Output the (x, y) coordinate of the center of the cell containing the given text.  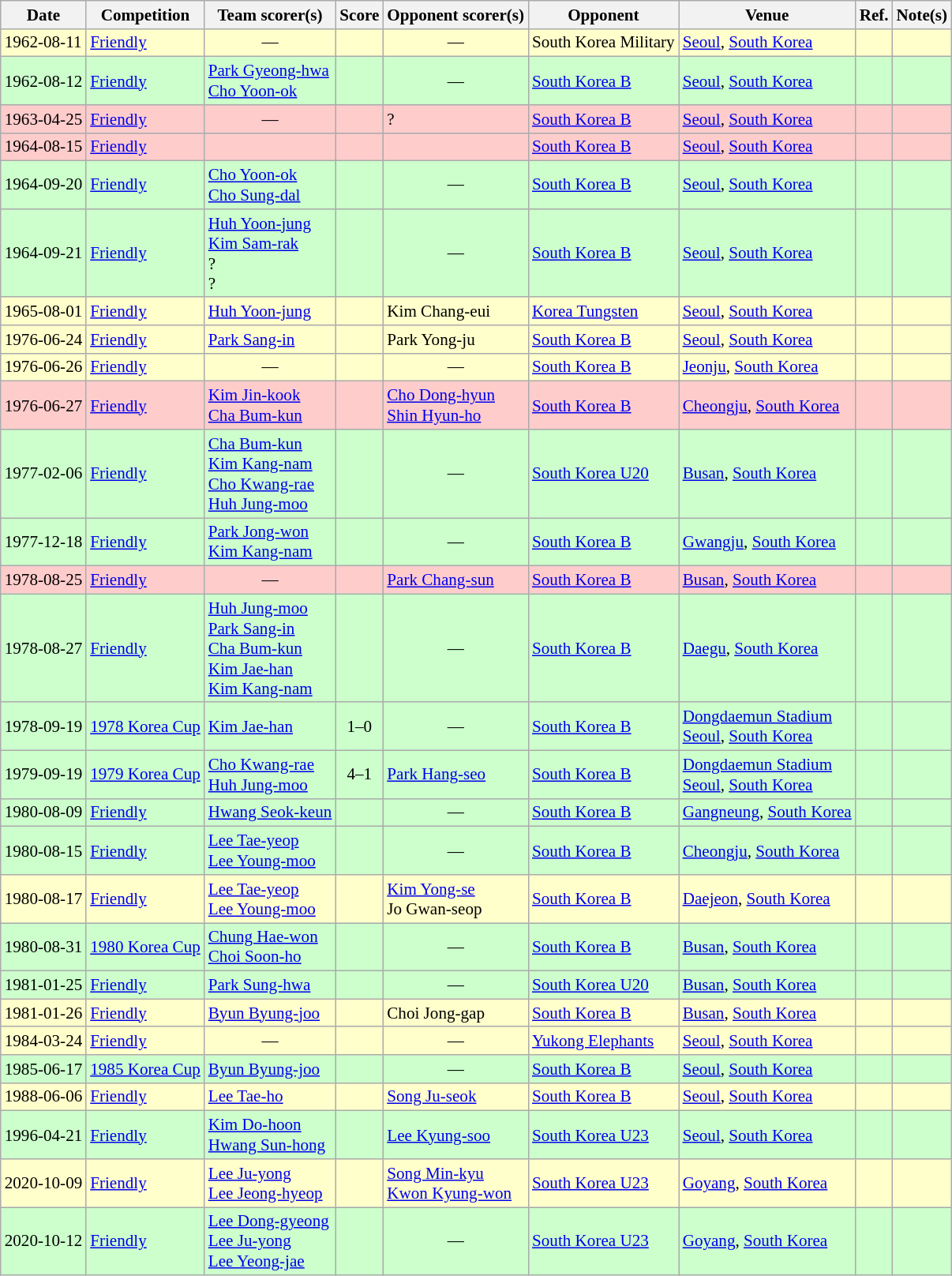
1980-08-17 (43, 899)
1981-01-26 (43, 1012)
1962-08-12 (43, 81)
Kim Do-hoon Hwang Sun-hong (270, 1135)
1963-04-25 (43, 118)
? (455, 118)
Kim Jae-han (270, 726)
Park Sang-in (270, 340)
1976-06-26 (43, 366)
Opponent (603, 14)
Park Sung-hwa (270, 985)
1979-09-19 (43, 774)
Jeonju, South Korea (767, 366)
Kim Chang-eui (455, 311)
1976-06-24 (43, 340)
Gwangju, South Korea (767, 542)
1–0 (359, 726)
1980-08-15 (43, 851)
1964-09-21 (43, 253)
Cho Yoon-ok Cho Sung-dal (270, 185)
Ref. (875, 14)
Huh Yoon-jung Kim Sam-rak ? ? (270, 253)
Song Min-kyu Kwon Kyung-won (455, 1183)
Gangneung, South Korea (767, 812)
Park Chang-sun (455, 580)
Huh Jung-moo Park Sang-in Cha Bum-kun Kim Jae-han Kim Kang-nam (270, 647)
2020-10-12 (43, 1241)
1985-06-17 (43, 1069)
1978-08-25 (43, 580)
Chung Hae-won Choi Soon-ho (270, 948)
Team scorer(s) (270, 14)
1979 Korea Cup (145, 774)
1985 Korea Cup (145, 1069)
Huh Yoon-jung (270, 311)
Korea Tungsten (603, 311)
1981-01-25 (43, 985)
Lee Dong-gyeong Lee Ju-yong Lee Yeong-jae (270, 1241)
Daejeon, South Korea (767, 899)
1964-09-20 (43, 185)
Daegu, South Korea (767, 647)
Date (43, 14)
Song Ju-seok (455, 1096)
1977-02-06 (43, 474)
Yukong Elephants (603, 1041)
1984-03-24 (43, 1041)
1965-08-01 (43, 311)
Competition (145, 14)
Cha Bum-kun Kim Kang-nam Cho Kwang-rae Huh Jung-moo (270, 474)
Kim Jin-kook Cha Bum-kun (270, 406)
1988-06-06 (43, 1096)
1977-12-18 (43, 542)
1962-08-11 (43, 43)
Kim Yong-se Jo Gwan-seop (455, 899)
1978-08-27 (43, 647)
1976-06-27 (43, 406)
Opponent scorer(s) (455, 14)
Park Gyeong-hwa Cho Yoon-ok (270, 81)
Hwang Seok-keun (270, 812)
4–1 (359, 774)
1978-09-19 (43, 726)
1980-08-31 (43, 948)
Cho Kwang-rae Huh Jung-moo (270, 774)
Note(s) (922, 14)
2020-10-09 (43, 1183)
Lee Kyung-soo (455, 1135)
1978 Korea Cup (145, 726)
1964-08-15 (43, 147)
Park Yong-ju (455, 340)
1980 Korea Cup (145, 948)
Cho Dong-hyun Shin Hyun-ho (455, 406)
Venue (767, 14)
1996-04-21 (43, 1135)
Choi Jong-gap (455, 1012)
Score (359, 14)
1980-08-09 (43, 812)
Lee Ju-yong Lee Jeong-hyeop (270, 1183)
Lee Tae-ho (270, 1096)
Park Jong-won Kim Kang-nam (270, 542)
South Korea Military (603, 43)
Park Hang-seo (455, 774)
